Locate the cell with the specified text and output its [x, y] center coordinate. 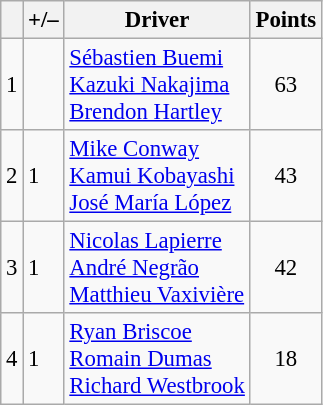
Driver [157, 20]
2 [12, 176]
Mike Conway Kamui Kobayashi José María López [157, 176]
4 [12, 359]
43 [286, 176]
18 [286, 359]
Ryan Briscoe Romain Dumas Richard Westbrook [157, 359]
3 [12, 268]
Sébastien Buemi Kazuki Nakajima Brendon Hartley [157, 85]
Points [286, 20]
+/– [44, 20]
63 [286, 85]
Nicolas Lapierre André Negrão Matthieu Vaxivière [157, 268]
42 [286, 268]
